Return (x, y) of the center of cell containing provided text 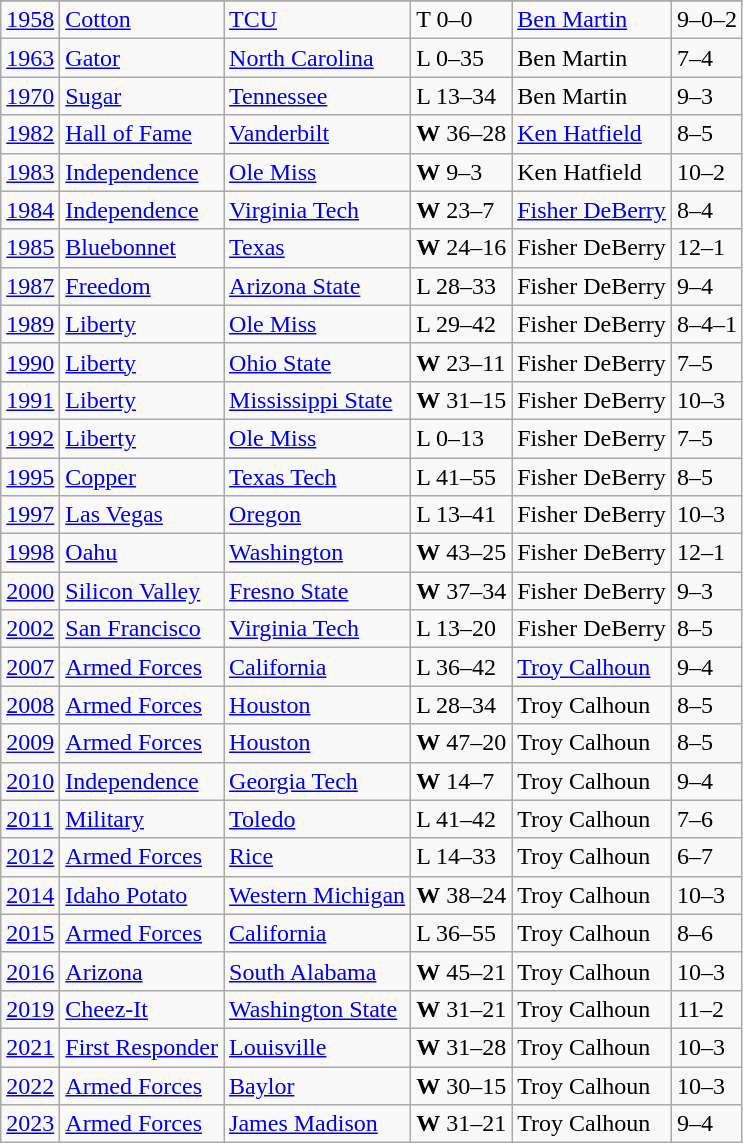
Georgia Tech (318, 781)
Las Vegas (142, 515)
8–6 (706, 933)
South Alabama (318, 971)
North Carolina (318, 58)
2007 (30, 667)
L 36–42 (462, 667)
First Responder (142, 1047)
James Madison (318, 1124)
2014 (30, 895)
W 38–24 (462, 895)
1984 (30, 210)
Washington State (318, 1009)
L 41–42 (462, 819)
7–4 (706, 58)
L 0–35 (462, 58)
2012 (30, 857)
Cheez-It (142, 1009)
Idaho Potato (142, 895)
W 31–15 (462, 400)
W 47–20 (462, 743)
Ohio State (318, 362)
San Francisco (142, 629)
1990 (30, 362)
1992 (30, 438)
L 29–42 (462, 324)
W 30–15 (462, 1085)
Sugar (142, 96)
Gator (142, 58)
Silicon Valley (142, 591)
1963 (30, 58)
2000 (30, 591)
Washington (318, 553)
Fresno State (318, 591)
2008 (30, 705)
L 13–34 (462, 96)
Arizona State (318, 286)
7–6 (706, 819)
T 0–0 (462, 20)
L 36–55 (462, 933)
L 13–20 (462, 629)
1983 (30, 172)
2002 (30, 629)
Toledo (318, 819)
L 14–33 (462, 857)
W 9–3 (462, 172)
2023 (30, 1124)
2011 (30, 819)
1987 (30, 286)
Freedom (142, 286)
Rice (318, 857)
Texas Tech (318, 477)
Louisville (318, 1047)
10–2 (706, 172)
2022 (30, 1085)
1989 (30, 324)
1991 (30, 400)
Tennessee (318, 96)
W 45–21 (462, 971)
Baylor (318, 1085)
W 36–28 (462, 134)
W 14–7 (462, 781)
Vanderbilt (318, 134)
L 0–13 (462, 438)
1970 (30, 96)
6–7 (706, 857)
L 41–55 (462, 477)
L 28–34 (462, 705)
1995 (30, 477)
8–4–1 (706, 324)
Arizona (142, 971)
1982 (30, 134)
W 23–11 (462, 362)
2010 (30, 781)
W 43–25 (462, 553)
1997 (30, 515)
Oregon (318, 515)
2021 (30, 1047)
9–0–2 (706, 20)
Bluebonnet (142, 248)
2019 (30, 1009)
W 23–7 (462, 210)
1958 (30, 20)
W 37–34 (462, 591)
L 28–33 (462, 286)
Cotton (142, 20)
2016 (30, 971)
L 13–41 (462, 515)
Western Michigan (318, 895)
Mississippi State (318, 400)
2015 (30, 933)
11–2 (706, 1009)
1985 (30, 248)
2009 (30, 743)
W 31–28 (462, 1047)
Copper (142, 477)
Oahu (142, 553)
Military (142, 819)
Hall of Fame (142, 134)
Texas (318, 248)
TCU (318, 20)
W 24–16 (462, 248)
1998 (30, 553)
8–4 (706, 210)
